Return [x, y] of the center of cell containing provided text 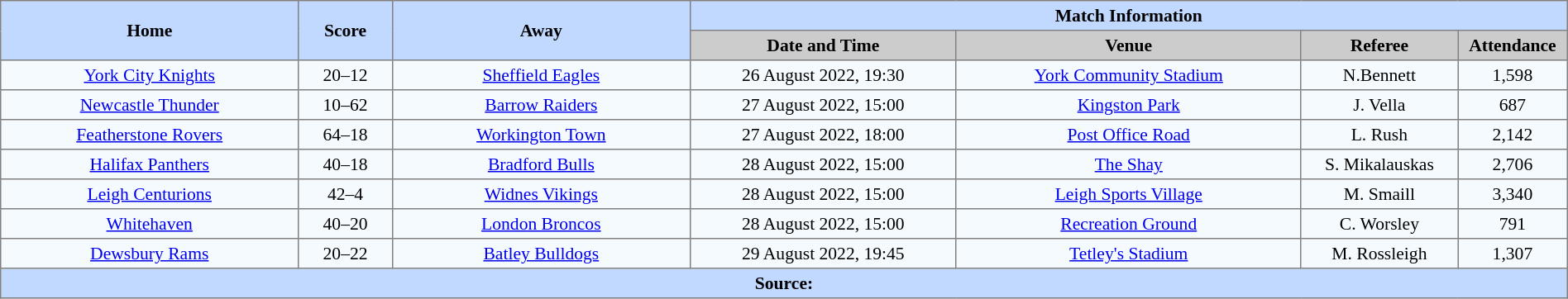
York Community Stadium [1128, 75]
The Shay [1128, 164]
10–62 [346, 105]
40–18 [346, 164]
Source: [784, 283]
Newcastle Thunder [150, 105]
20–12 [346, 75]
Attendance [1513, 45]
M. Rossleigh [1379, 254]
Bradford Bulls [541, 164]
Whitehaven [150, 224]
Match Information [1128, 16]
Halifax Panthers [150, 164]
1,598 [1513, 75]
Date and Time [823, 45]
Batley Bulldogs [541, 254]
64–18 [346, 135]
40–20 [346, 224]
York City Knights [150, 75]
M. Smaill [1379, 194]
London Broncos [541, 224]
Leigh Centurions [150, 194]
26 August 2022, 19:30 [823, 75]
N.Bennett [1379, 75]
3,340 [1513, 194]
Away [541, 31]
Sheffield Eagles [541, 75]
Widnes Vikings [541, 194]
27 August 2022, 15:00 [823, 105]
Leigh Sports Village [1128, 194]
Score [346, 31]
1,307 [1513, 254]
Kingston Park [1128, 105]
27 August 2022, 18:00 [823, 135]
Workington Town [541, 135]
791 [1513, 224]
2,142 [1513, 135]
Post Office Road [1128, 135]
L. Rush [1379, 135]
42–4 [346, 194]
Recreation Ground [1128, 224]
29 August 2022, 19:45 [823, 254]
2,706 [1513, 164]
Dewsbury Rams [150, 254]
Tetley's Stadium [1128, 254]
Venue [1128, 45]
20–22 [346, 254]
Barrow Raiders [541, 105]
Referee [1379, 45]
S. Mikalauskas [1379, 164]
Home [150, 31]
J. Vella [1379, 105]
Featherstone Rovers [150, 135]
687 [1513, 105]
C. Worsley [1379, 224]
